Locate the cell with the specified text and output its [x, y] center coordinate. 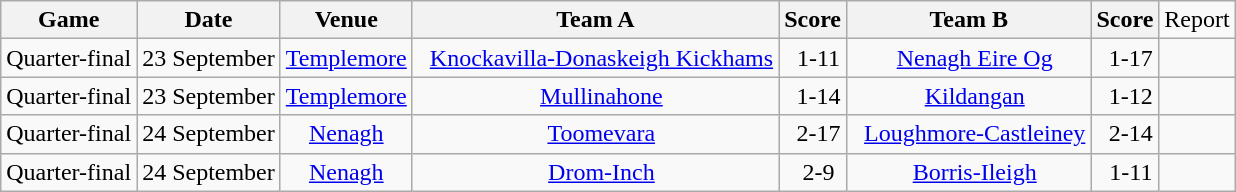
2-14 [1125, 134]
Date [209, 20]
Team A [595, 20]
1-17 [1125, 58]
Borris-Ileigh [969, 172]
Drom-Inch [595, 172]
2-9 [813, 172]
Toomevara [595, 134]
Venue [346, 20]
Report [1197, 20]
Team B [969, 20]
1-14 [813, 96]
Nenagh Eire Og [969, 58]
Knockavilla-Donaskeigh Kickhams [595, 58]
Mullinahone [595, 96]
Loughmore-Castleiney [969, 134]
Kildangan [969, 96]
Game [69, 20]
1-12 [1125, 96]
2-17 [813, 134]
